Identify which cell holds the provided text, then report its (x, y) central coordinate. 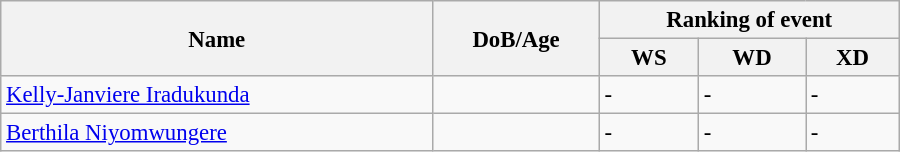
WD (752, 58)
Kelly-Janviere Iradukunda (217, 95)
Berthila Niyomwungere (217, 133)
DoB/Age (516, 38)
Ranking of event (749, 20)
XD (853, 58)
Name (217, 38)
WS (648, 58)
